Identify which cell holds the provided text, then report its [X, Y] central coordinate. 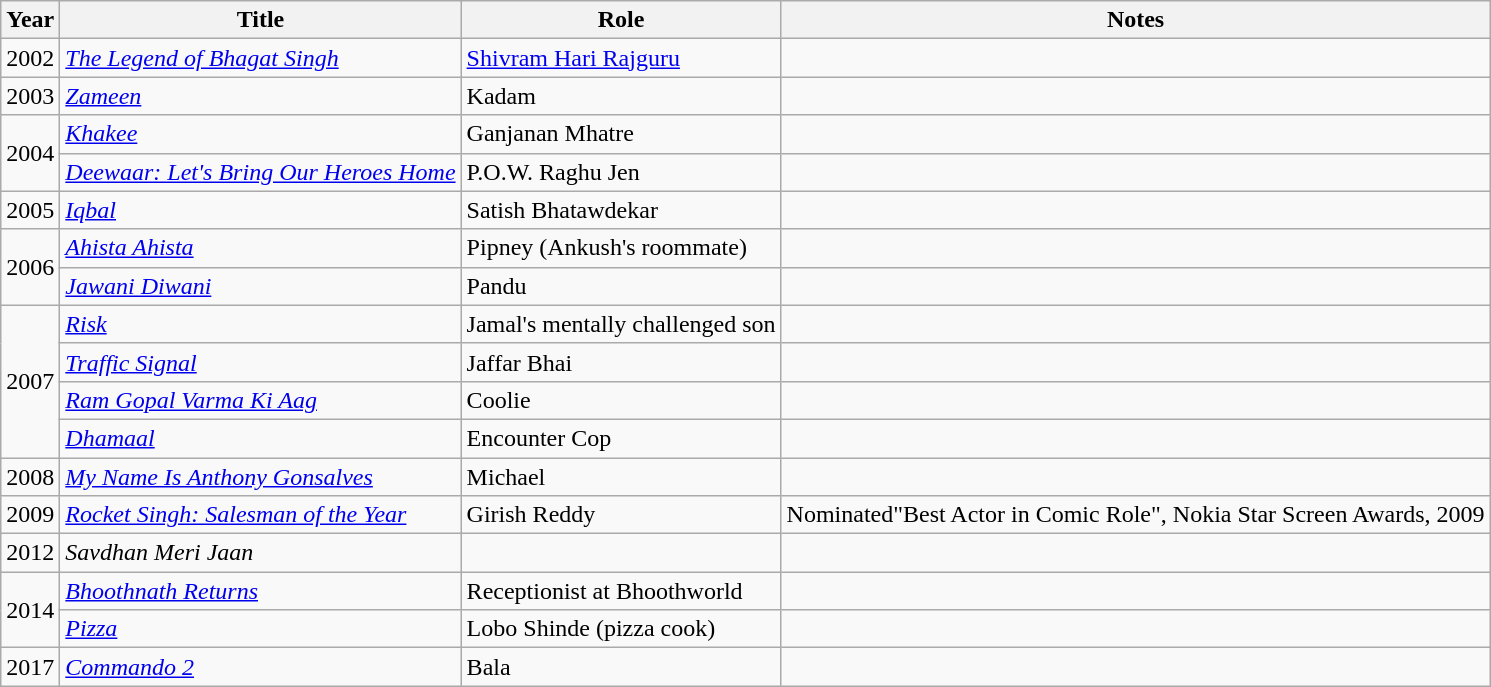
Commando 2 [260, 667]
2003 [30, 96]
Savdhan Meri Jaan [260, 553]
The Legend of Bhagat Singh [260, 58]
Lobo Shinde (pizza cook) [621, 629]
Bala [621, 667]
2002 [30, 58]
2004 [30, 153]
Michael [621, 477]
P.O.W. Raghu Jen [621, 172]
Iqbal [260, 210]
Pipney (Ankush's roommate) [621, 248]
2005 [30, 210]
Ahista Ahista [260, 248]
2006 [30, 267]
Khakee [260, 134]
Shivram Hari Rajguru [621, 58]
2014 [30, 610]
2008 [30, 477]
2017 [30, 667]
Encounter Cop [621, 438]
2012 [30, 553]
Pandu [621, 286]
Jaffar Bhai [621, 362]
Ram Gopal Varma Ki Aag [260, 400]
Rocket Singh: Salesman of the Year [260, 515]
Pizza [260, 629]
2007 [30, 381]
Nominated"Best Actor in Comic Role", Nokia Star Screen Awards, 2009 [1136, 515]
Zameen [260, 96]
Satish Bhatawdekar [621, 210]
Ganjanan Mhatre [621, 134]
Bhoothnath Returns [260, 591]
Title [260, 20]
Jawani Diwani [260, 286]
2009 [30, 515]
Kadam [621, 96]
Jamal's mentally challenged son [621, 324]
Dhamaal [260, 438]
Year [30, 20]
Role [621, 20]
Deewaar: Let's Bring Our Heroes Home [260, 172]
My Name Is Anthony Gonsalves [260, 477]
Receptionist at Bhoothworld [621, 591]
Girish Reddy [621, 515]
Coolie [621, 400]
Notes [1136, 20]
Risk [260, 324]
Traffic Signal [260, 362]
